Determine the [X, Y] coordinate at the center of the cell enclosing the given text.  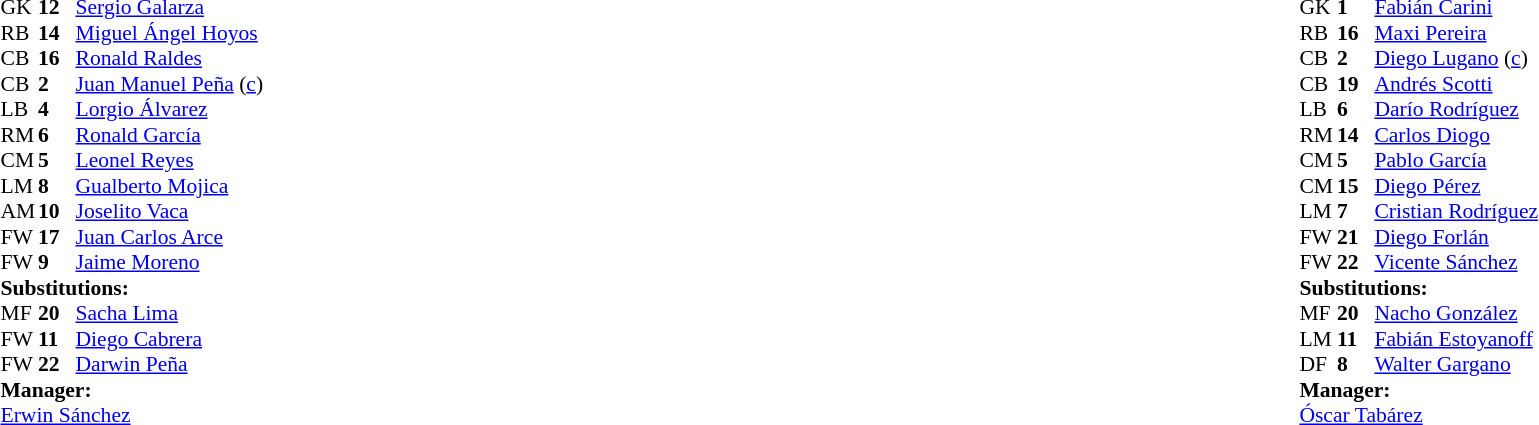
19 [1356, 84]
Diego Lugano (c) [1456, 59]
4 [57, 109]
7 [1356, 211]
Juan Manuel Peña (c) [170, 84]
AM [19, 211]
Ronald García [170, 135]
Cristian Rodríguez [1456, 211]
Gualberto Mojica [170, 186]
Nacho González [1456, 313]
Vicente Sánchez [1456, 263]
Walter Gargano [1456, 365]
DF [1318, 365]
Maxi Pereira [1456, 33]
Pablo García [1456, 161]
Sacha Lima [170, 313]
Andrés Scotti [1456, 84]
Diego Pérez [1456, 186]
Miguel Ángel Hoyos [170, 33]
15 [1356, 186]
Jaime Moreno [170, 263]
Darwin Peña [170, 365]
Diego Cabrera [170, 339]
Joselito Vaca [170, 211]
Carlos Diogo [1456, 135]
21 [1356, 237]
10 [57, 211]
Diego Forlán [1456, 237]
Ronald Raldes [170, 59]
9 [57, 263]
Juan Carlos Arce [170, 237]
Lorgio Álvarez [170, 109]
17 [57, 237]
Leonel Reyes [170, 161]
Fabián Estoyanoff [1456, 339]
Darío Rodríguez [1456, 109]
